Locate the cell with the specified text and output its [x, y] center coordinate. 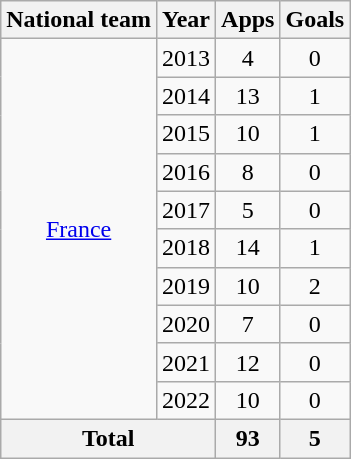
Total [108, 438]
2017 [186, 210]
National team [79, 20]
2022 [186, 400]
12 [248, 362]
2016 [186, 172]
Apps [248, 20]
2013 [186, 58]
2021 [186, 362]
13 [248, 96]
2018 [186, 248]
7 [248, 324]
France [79, 230]
4 [248, 58]
8 [248, 172]
Goals [315, 20]
14 [248, 248]
Year [186, 20]
93 [248, 438]
2014 [186, 96]
2020 [186, 324]
2 [315, 286]
2019 [186, 286]
2015 [186, 134]
